Return the (X, Y) coordinate for the center point of the cell that contains the specified text.  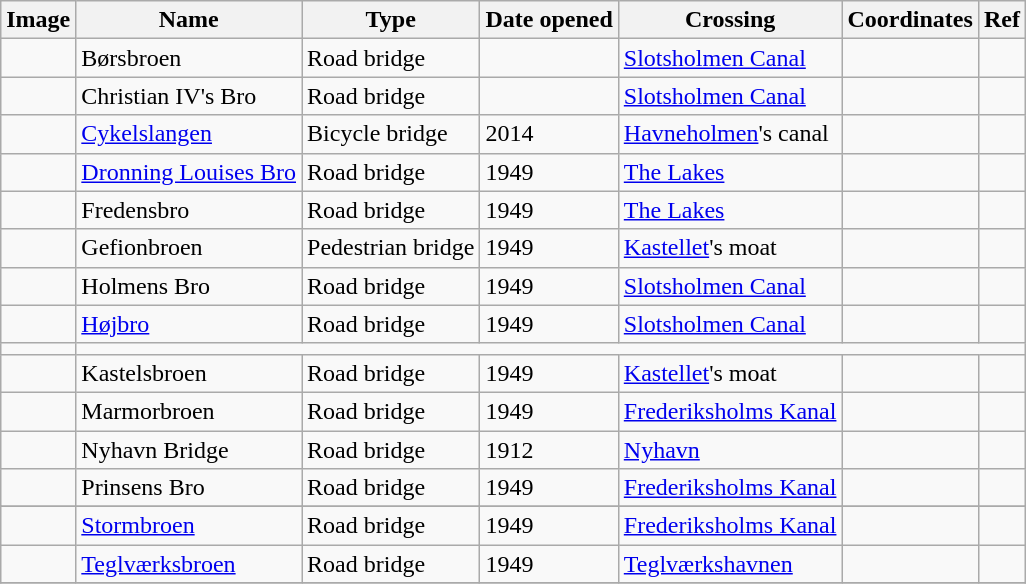
Teglværksbroen (189, 564)
Prinsens Bro (189, 488)
2014 (549, 134)
Bicycle bridge (391, 134)
Name (189, 20)
Nyhavn (730, 449)
Date opened (549, 20)
Kastelsbroen (189, 373)
Marmorbroen (189, 411)
Havneholmen's canal (730, 134)
Holmens Bro (189, 286)
Christian IV's Bro (189, 96)
Nyhavn Bridge (189, 449)
Type (391, 20)
1912 (549, 449)
Højbro (189, 324)
Image (38, 20)
Crossing (730, 20)
Teglværkshavnen (730, 564)
Coordinates (910, 20)
Børsbroen (189, 58)
Dronning Louises Bro (189, 172)
Fredensbro (189, 210)
Gefionbroen (189, 248)
Stormbroen (189, 526)
Cykelslangen (189, 134)
Pedestrian bridge (391, 248)
Ref (1002, 20)
